Provide the [x, y] coordinate of the cell's center where the given text is located.  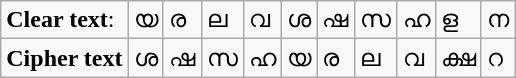
ക്ഷ [459, 58]
ള [459, 20]
Clear text: [64, 20]
റ [498, 58]
Cipher text [64, 58]
ന [498, 20]
